Pinpoint the cell where the given text exists, returning its (X, Y) midpoint coordinate. 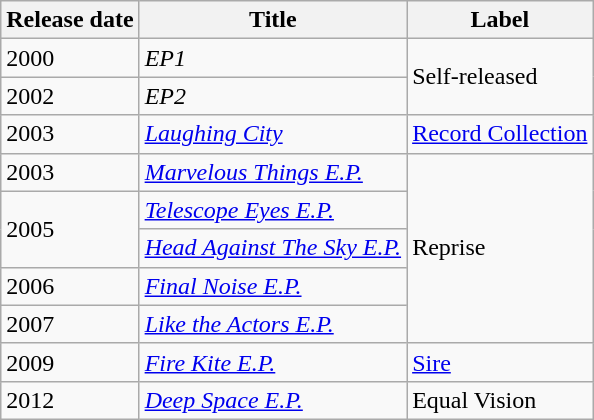
Marvelous Things E.P. (272, 172)
Record Collection (500, 134)
2007 (70, 324)
Release date (70, 20)
Head Against The Sky E.P. (272, 248)
Equal Vision (500, 400)
Self-released (500, 77)
2012 (70, 400)
2006 (70, 286)
Reprise (500, 248)
Fire Kite E.P. (272, 362)
2009 (70, 362)
Label (500, 20)
Telescope Eyes E.P. (272, 210)
2000 (70, 58)
Deep Space E.P. (272, 400)
Final Noise E.P. (272, 286)
EP1 (272, 58)
2002 (70, 96)
Title (272, 20)
EP2 (272, 96)
Like the Actors E.P. (272, 324)
2005 (70, 229)
Laughing City (272, 134)
Sire (500, 362)
